Provide the [X, Y] coordinate of the cell's center where the given text is located.  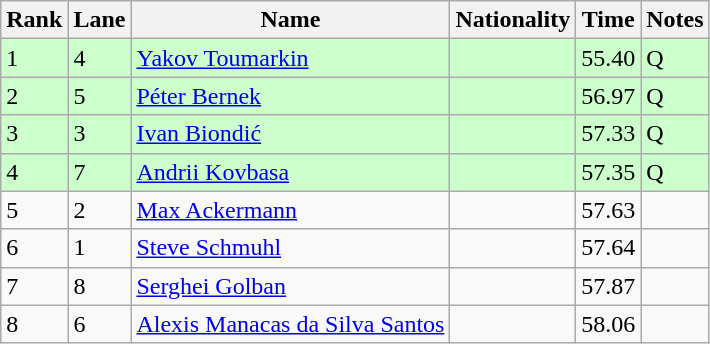
Nationality [513, 20]
Andrii Kovbasa [290, 172]
57.64 [608, 248]
Steve Schmuhl [290, 248]
Péter Bernek [290, 96]
Ivan Biondić [290, 134]
Notes [675, 20]
Lane [100, 20]
56.97 [608, 96]
Rank [34, 20]
57.87 [608, 286]
57.33 [608, 134]
57.35 [608, 172]
57.63 [608, 210]
Max Ackermann [290, 210]
Yakov Toumarkin [290, 58]
Serghei Golban [290, 286]
Time [608, 20]
58.06 [608, 324]
Name [290, 20]
55.40 [608, 58]
Alexis Manacas da Silva Santos [290, 324]
